Detect which cell encompasses the target text, then output its [x, y] center coordinate. 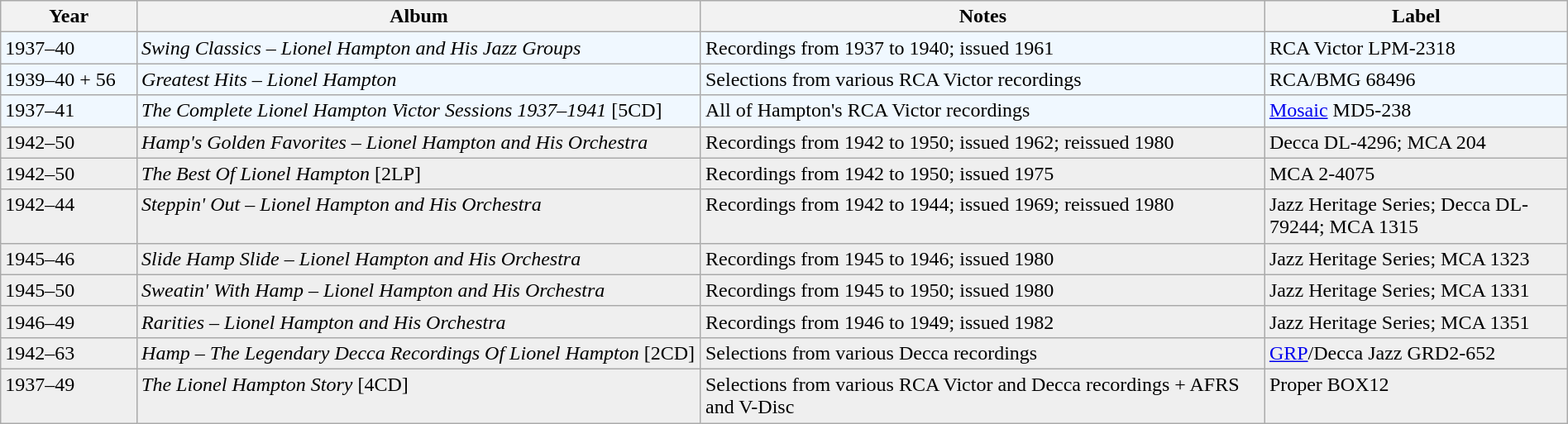
1945–46 [69, 259]
Recordings from 1942 to 1944; issued 1969; reissued 1980 [982, 217]
Hamp – The Legendary Decca Recordings Of Lionel Hampton [2CD] [419, 353]
Recordings from 1946 to 1949; issued 1982 [982, 322]
Selections from various RCA Victor and Decca recordings + AFRS and V-Disc [982, 395]
Recordings from 1945 to 1946; issued 1980 [982, 259]
1942–63 [69, 353]
The Best Of Lionel Hampton [2LP] [419, 174]
The Complete Lionel Hampton Victor Sessions 1937–1941 [5CD] [419, 111]
Hamp's Golden Favorites – Lionel Hampton and His Orchestra [419, 142]
1942–44 [69, 217]
The Lionel Hampton Story [4CD] [419, 395]
1939–40 + 56 [69, 79]
Slide Hamp Slide – Lionel Hampton and His Orchestra [419, 259]
Recordings from 1937 to 1940; issued 1961 [982, 48]
Mosaic MD5-238 [1416, 111]
Year [69, 17]
Jazz Heritage Series; Decca DL-79244; MCA 1315 [1416, 217]
1937–49 [69, 395]
1945–50 [69, 290]
Selections from various Decca recordings [982, 353]
Swing Classics – Lionel Hampton and His Jazz Groups [419, 48]
1946–49 [69, 322]
Proper BOX12 [1416, 395]
Jazz Heritage Series; MCA 1331 [1416, 290]
RCA/BMG 68496 [1416, 79]
Selections from various RCA Victor recordings [982, 79]
All of Hampton's RCA Victor recordings [982, 111]
Label [1416, 17]
Rarities – Lionel Hampton and His Orchestra [419, 322]
Decca DL-4296; MCA 204 [1416, 142]
Recordings from 1945 to 1950; issued 1980 [982, 290]
Recordings from 1942 to 1950; issued 1975 [982, 174]
Album [419, 17]
MCA 2-4075 [1416, 174]
RCA Victor LPM-2318 [1416, 48]
Jazz Heritage Series; MCA 1323 [1416, 259]
Recordings from 1942 to 1950; issued 1962; reissued 1980 [982, 142]
GRP/Decca Jazz GRD2-652 [1416, 353]
Steppin' Out – Lionel Hampton and His Orchestra [419, 217]
Jazz Heritage Series; MCA 1351 [1416, 322]
1937–41 [69, 111]
Notes [982, 17]
Sweatin' With Hamp – Lionel Hampton and His Orchestra [419, 290]
Greatest Hits – Lionel Hampton [419, 79]
1937–40 [69, 48]
